Pinpoint the cell where the given text exists, returning its (X, Y) midpoint coordinate. 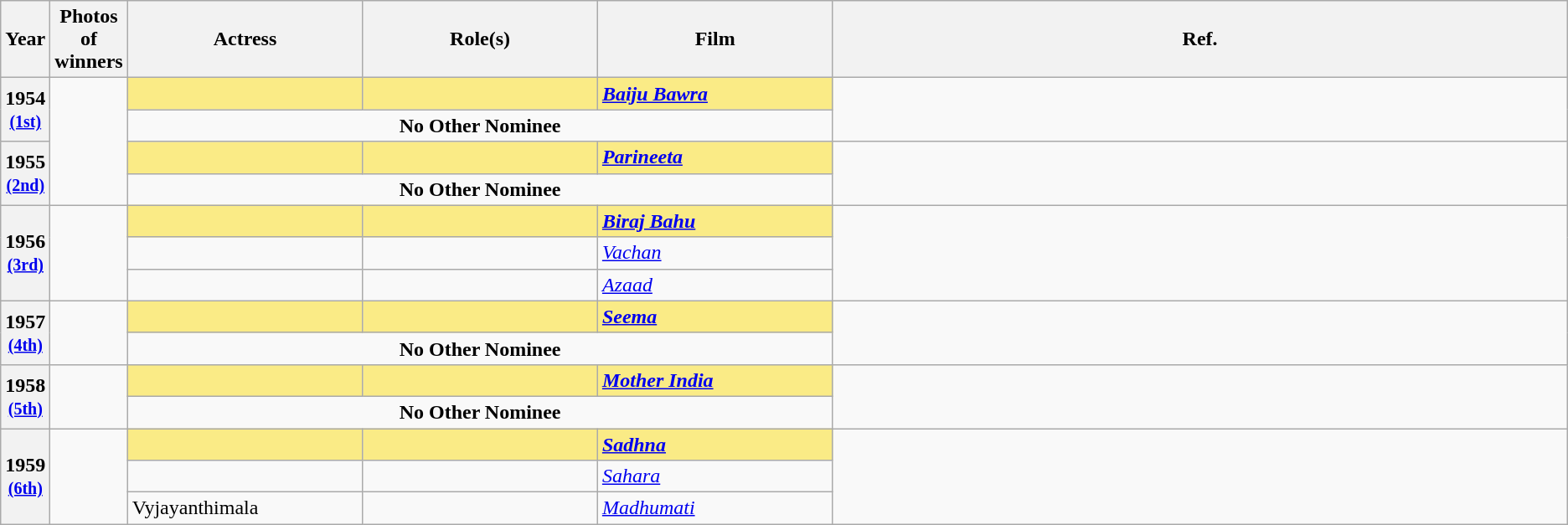
Mother India (715, 380)
Madhumati (715, 508)
Sahara (715, 476)
Film (715, 39)
1956(3rd) (25, 253)
Ref. (1199, 39)
Biraj Bahu (715, 221)
Vyjayanthimala (245, 508)
Baiju Bawra (715, 94)
Seema (715, 317)
1959 (6th) (25, 476)
1958 (5th) (25, 396)
Azaad (715, 285)
Vachan (715, 253)
Role(s) (481, 39)
Actress (245, 39)
1954 (1st) (25, 110)
1957 (4th) (25, 332)
Sadhna (715, 445)
Photos of winners (89, 39)
1955(2nd) (25, 173)
Year (25, 39)
Parineeta (715, 157)
